Output the (x, y) coordinate of the center of the cell containing the given text.  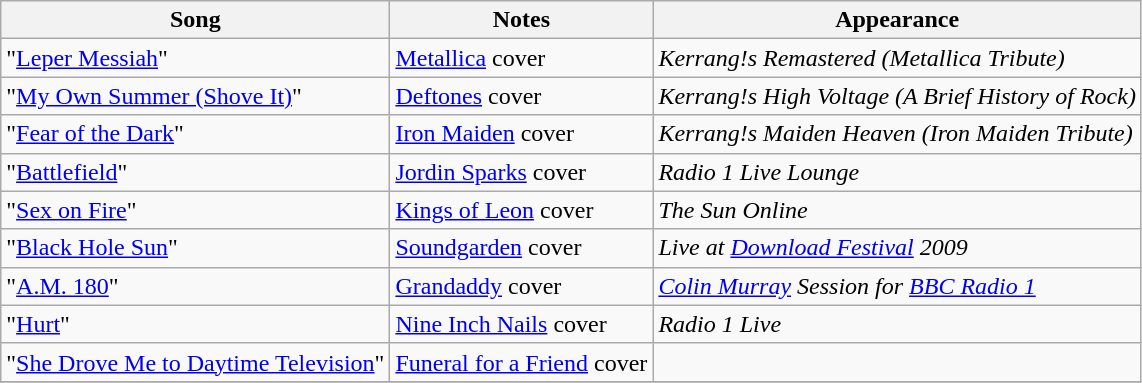
Nine Inch Nails cover (522, 324)
Colin Murray Session for BBC Radio 1 (898, 286)
"Black Hole Sun" (196, 248)
Jordin Sparks cover (522, 172)
Radio 1 Live (898, 324)
"A.M. 180" (196, 286)
Kings of Leon cover (522, 210)
Soundgarden cover (522, 248)
Notes (522, 20)
Deftones cover (522, 96)
Kerrang!s Maiden Heaven (Iron Maiden Tribute) (898, 134)
"Hurt" (196, 324)
Kerrang!s Remastered (Metallica Tribute) (898, 58)
Appearance (898, 20)
"Leper Messiah" (196, 58)
Grandaddy cover (522, 286)
Metallica cover (522, 58)
Iron Maiden cover (522, 134)
Live at Download Festival 2009 (898, 248)
Song (196, 20)
"My Own Summer (Shove It)" (196, 96)
Radio 1 Live Lounge (898, 172)
"She Drove Me to Daytime Television" (196, 362)
Kerrang!s High Voltage (A Brief History of Rock) (898, 96)
"Sex on Fire" (196, 210)
Funeral for a Friend cover (522, 362)
"Fear of the Dark" (196, 134)
The Sun Online (898, 210)
"Battlefield" (196, 172)
